Scan for the cell matching the given text and deliver its (X, Y) coordinate at center. 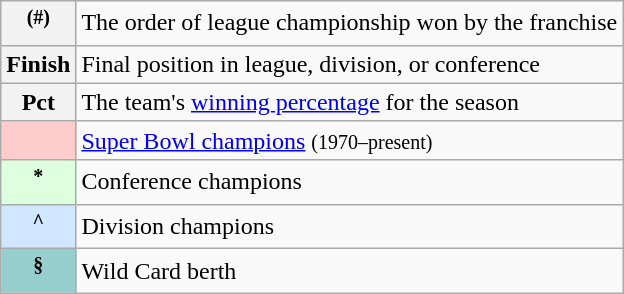
The team's winning percentage for the season (350, 102)
Final position in league, division, or conference (350, 64)
Super Bowl champions (1970–present) (350, 140)
* (38, 182)
Division champions (350, 226)
Wild Card berth (350, 272)
Pct (38, 102)
The order of league championship won by the franchise (350, 24)
Finish (38, 64)
^ (38, 226)
§ (38, 272)
Conference champions (350, 182)
(#) (38, 24)
